Return the [x, y] coordinate for the center point of the cell that contains the specified text.  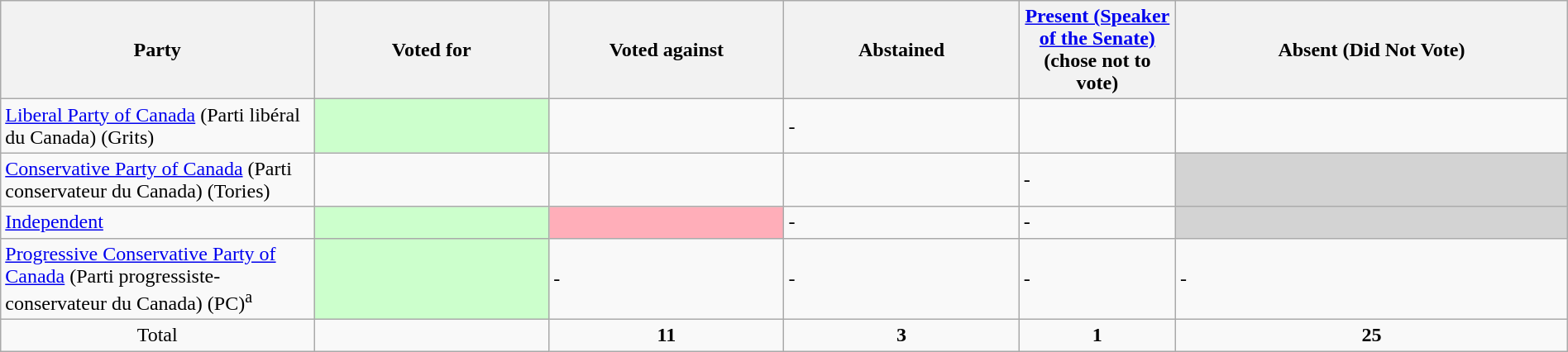
Voted against [667, 50]
Absent (Did Not Vote) [1372, 50]
Abstained [901, 50]
3 [901, 335]
Present (Speaker of the Senate) (chose not to vote) [1097, 50]
25 [1372, 335]
Party [157, 50]
1 [1097, 335]
Conservative Party of Canada (Parti conservateur du Canada) (Tories) [157, 180]
Progressive Conservative Party of Canada (Parti progressiste-conservateur du Canada) (PC)a [157, 279]
Voted for [432, 50]
11 [667, 335]
Total [157, 335]
Liberal Party of Canada (Parti libéral du Canada) (Grits) [157, 126]
Independent [157, 222]
